Search for the cell housing the specified text and yield its [x, y] center coordinate. 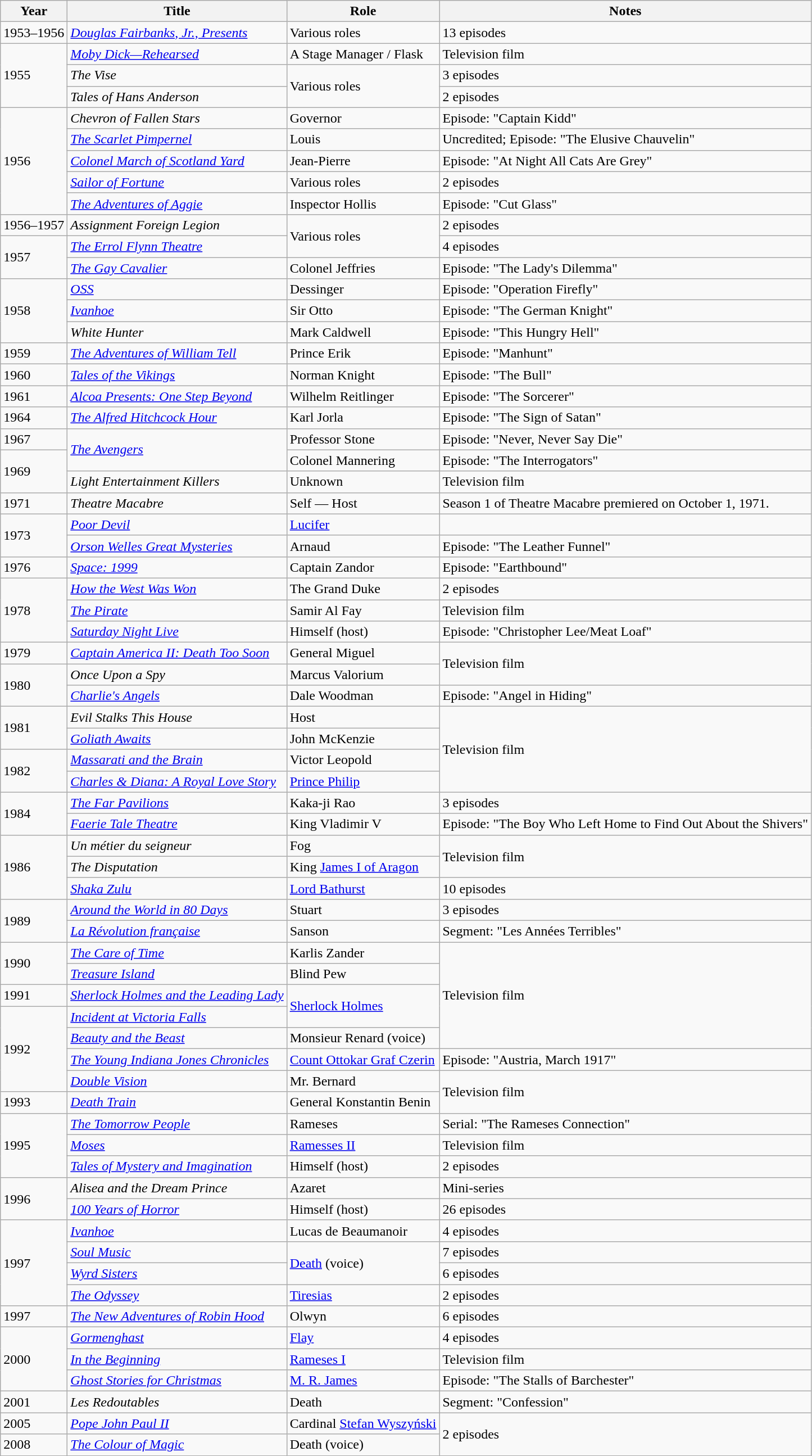
Orson Welles Great Mysteries [177, 546]
1969 [34, 471]
Moses [177, 1145]
1958 [34, 311]
Marcus Valorium [363, 675]
1956–1957 [34, 225]
10 episodes [625, 888]
Incident at Victoria Falls [177, 1017]
King Vladimir V [363, 824]
Light Entertainment Killers [177, 482]
OSS [177, 290]
Moby Dick—Rehearsed [177, 54]
Count Ottokar Graf Czerin [363, 1060]
Prince Philip [363, 781]
26 episodes [625, 1209]
Episode: "Operation Firefly" [625, 290]
The Alfred Hitchcock Hour [177, 418]
1993 [34, 1102]
Jean-Pierre [363, 161]
Rameses I [363, 1359]
John McKenzie [363, 739]
Season 1 of Theatre Macabre premiered on October 1, 1971. [625, 503]
The Adventures of William Tell [177, 354]
Governor [363, 118]
Charlie's Angels [177, 696]
Alcoa Presents: One Step Beyond [177, 396]
Chevron of Fallen Stars [177, 118]
Double Vision [177, 1081]
Lucas de Beaumanoir [363, 1231]
Episode: "The Sorcerer" [625, 396]
Flay [363, 1338]
Episode: "Captain Kidd" [625, 118]
13 episodes [625, 33]
Monsieur Renard (voice) [363, 1038]
Episode: "The Interrogators" [625, 460]
The Odyssey [177, 1295]
1992 [34, 1049]
The Pirate [177, 610]
How the West Was Won [177, 589]
M. R. James [363, 1381]
Blind Pew [363, 974]
100 Years of Horror [177, 1209]
The Care of Time [177, 953]
Un métier du seigneur [177, 845]
Mark Caldwell [363, 332]
Segment: "Confession" [625, 1402]
The Vise [177, 75]
Role [363, 11]
Year [34, 11]
Unknown [363, 482]
Self — Host [363, 503]
In the Beginning [177, 1359]
1990 [34, 964]
Prince Erik [363, 354]
The Gay Cavalier [177, 268]
Rameses [363, 1124]
Sherlock Holmes [363, 1006]
1981 [34, 728]
Episode: "The Leather Funnel" [625, 546]
Fog [363, 845]
Captain Zandor [363, 567]
Episode: "The German Knight" [625, 311]
Gormenghast [177, 1338]
Poor Devil [177, 524]
Colonel Jeffries [363, 268]
Samir Al Fay [363, 610]
The Errol Flynn Theatre [177, 246]
A Stage Manager / Flask [363, 54]
Host [363, 717]
Evil Stalks This House [177, 717]
Tales of the Vikings [177, 375]
Assignment Foreign Legion [177, 225]
Once Upon a Spy [177, 675]
Cardinal Stefan Wyszyński [363, 1423]
Dale Woodman [363, 696]
Norman Knight [363, 375]
Karlis Zander [363, 953]
1980 [34, 685]
1960 [34, 375]
Episode: "The Lady's Dilemma" [625, 268]
1976 [34, 567]
1967 [34, 439]
La Révolution française [177, 931]
Wyrd Sisters [177, 1273]
The Disputation [177, 867]
Episode: "The Stalls of Barchester" [625, 1381]
Dessinger [363, 290]
The Avengers [177, 450]
Episode: "The Bull" [625, 375]
Captain America II: Death Too Soon [177, 653]
Douglas Fairbanks, Jr., Presents [177, 33]
Tiresias [363, 1295]
1982 [34, 771]
1996 [34, 1199]
1989 [34, 920]
1979 [34, 653]
Mr. Bernard [363, 1081]
Episode: "Christopher Lee/Meat Loaf" [625, 632]
1984 [34, 813]
Stuart [363, 910]
Episode: "Never, Never Say Die" [625, 439]
2000 [34, 1359]
Uncredited; Episode: "The Elusive Chauvelin" [625, 139]
Azaret [363, 1188]
Les Redoutables [177, 1402]
1953–1956 [34, 33]
Massarati and the Brain [177, 760]
1956 [34, 161]
The Young Indiana Jones Chronicles [177, 1060]
Serial: "The Rameses Connection" [625, 1124]
Tales of Mystery and Imagination [177, 1166]
Episode: "Austria, March 1917" [625, 1060]
Death [363, 1402]
Goliath Awaits [177, 739]
1964 [34, 418]
Charles & Diana: A Royal Love Story [177, 781]
Sir Otto [363, 311]
Karl Jorla [363, 418]
The Adventures of Aggie [177, 204]
1986 [34, 867]
7 episodes [625, 1252]
The Colour of Magic [177, 1445]
Episode: "Earthbound" [625, 567]
1978 [34, 610]
Victor Leopold [363, 760]
Theatre Macabre [177, 503]
1961 [34, 396]
Treasure Island [177, 974]
Kaka-ji Rao [363, 803]
Episode: "Angel in Hiding" [625, 696]
Pope John Paul II [177, 1423]
King James I of Aragon [363, 867]
The Tomorrow People [177, 1124]
General Miguel [363, 653]
1995 [34, 1145]
Title [177, 11]
Alisea and the Dream Prince [177, 1188]
Arnaud [363, 546]
2001 [34, 1402]
1957 [34, 257]
The New Adventures of Robin Hood [177, 1317]
Segment: "Les Années Terribles" [625, 931]
Episode: "Manhunt" [625, 354]
Around the World in 80 Days [177, 910]
Colonel Mannering [363, 460]
Death Train [177, 1102]
1973 [34, 535]
The Grand Duke [363, 589]
1991 [34, 996]
Episode: "The Sign of Satan" [625, 418]
Sherlock Holmes and the Leading Lady [177, 996]
Olwyn [363, 1317]
Saturday Night Live [177, 632]
Shaka Zulu [177, 888]
The Far Pavilions [177, 803]
Notes [625, 11]
Ramesses II [363, 1145]
2008 [34, 1445]
Wilhelm Reitlinger [363, 396]
1971 [34, 503]
Beauty and the Beast [177, 1038]
Lord Bathurst [363, 888]
Ghost Stories for Christmas [177, 1381]
General Konstantin Benin [363, 1102]
Lucifer [363, 524]
Tales of Hans Anderson [177, 97]
2005 [34, 1423]
Soul Music [177, 1252]
Professor Stone [363, 439]
1959 [34, 354]
Inspector Hollis [363, 204]
Mini-series [625, 1188]
1955 [34, 75]
Louis [363, 139]
White Hunter [177, 332]
Episode: "This Hungry Hell" [625, 332]
Episode: "At Night All Cats Are Grey" [625, 161]
Space: 1999 [177, 567]
Sailor of Fortune [177, 182]
Episode: "The Boy Who Left Home to Find Out About the Shivers" [625, 824]
Faerie Tale Theatre [177, 824]
Sanson [363, 931]
The Scarlet Pimpernel [177, 139]
Colonel March of Scotland Yard [177, 161]
Episode: "Cut Glass" [625, 204]
